Return the [X, Y] coordinate for the center point of the cell that contains the specified text.  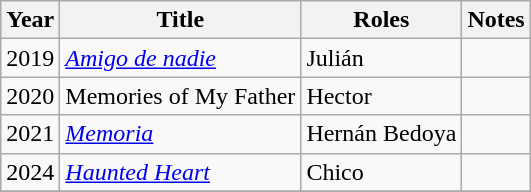
Year [30, 20]
Amigo de nadie [180, 58]
Notes [496, 20]
Hector [382, 96]
Roles [382, 20]
2021 [30, 134]
Hernán Bedoya [382, 134]
Julián [382, 58]
Haunted Heart [180, 172]
Chico [382, 172]
Memoria [180, 134]
2020 [30, 96]
2024 [30, 172]
Memories of My Father [180, 96]
2019 [30, 58]
Title [180, 20]
